Extract the [X, Y] coordinate from the center of the cell holding the provided text.  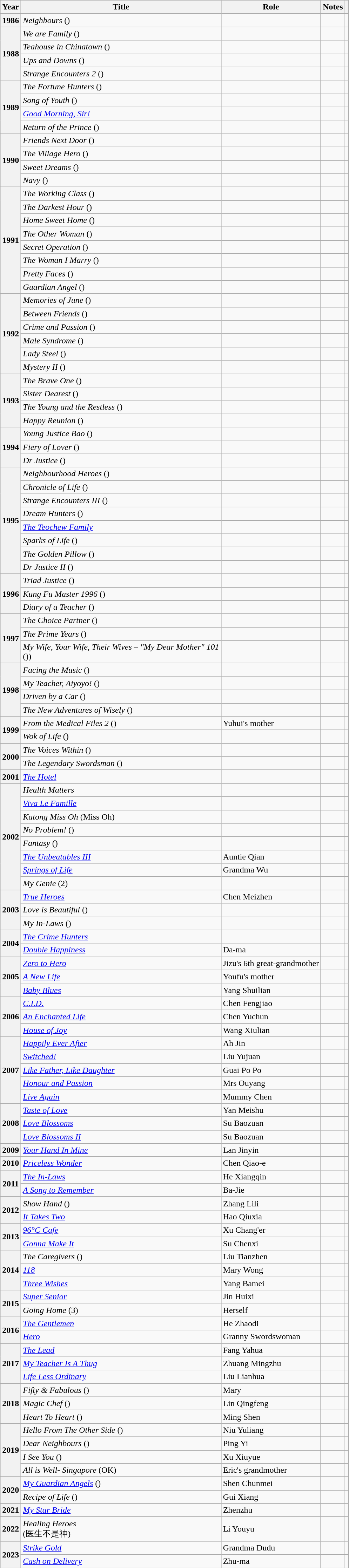
Guardian Angel () [121, 287]
Switched! [121, 1057]
Guai Po Po [271, 1070]
1992 [11, 334]
Double Happiness [121, 950]
Yang Bamei [271, 1283]
Kung Fu Master 1996 () [121, 594]
Friends Next Door () [121, 140]
Zhang Lili [271, 1203]
Love is Beautiful () [121, 910]
Ah Jin [271, 1043]
The Crime Hunters [121, 937]
Happily Ever After [121, 1043]
Show Hand () [121, 1203]
Xu Chang'er [271, 1230]
Auntie Qian [271, 857]
Strange Encounters III () [121, 500]
Niu Yuliang [271, 1430]
It Takes Two [121, 1217]
Navy () [121, 180]
Healing Heroes (医生不是神) [121, 1529]
Cash on Delivery [121, 1561]
1986 [11, 20]
Dear Neighbours () [121, 1443]
Facing the Music () [121, 670]
1999 [11, 730]
Chen Yuchun [271, 1016]
Gui Xiang [271, 1497]
2012 [11, 1210]
Secret Operation () [121, 247]
Notes [333, 7]
Song of Youth () [121, 100]
Ming Shen [271, 1417]
Crime and Passion () [121, 327]
Eric's grandmother [271, 1470]
Mummy Chen [271, 1097]
2016 [11, 1330]
2013 [11, 1237]
The Caregivers () [121, 1257]
Neighbours () [121, 20]
1988 [11, 54]
Dream Hunters () [121, 514]
My Teacher Is A Thug [121, 1363]
The Brave One () [121, 380]
The Choice Partner () [121, 621]
Gonna Make It [121, 1244]
All is Well- Singapore (OK) [121, 1470]
Shen Chunmei [271, 1484]
Liu Yujuan [271, 1057]
2004 [11, 943]
Jin Huixi [271, 1297]
A Song to Remember [121, 1190]
I See You () [121, 1457]
Strike Gold [121, 1548]
My Wife, Your Wife, Their Wives – "My Dear Mother" 101()) [121, 652]
Zero to Hero [121, 963]
2001 [11, 776]
Diary of a Teacher () [121, 607]
Chen Fengjiao [271, 1003]
Liu Tianzhen [271, 1257]
Grandma Wu [271, 870]
The Lead [121, 1350]
He Xiangqin [271, 1177]
The Teochew Family [121, 527]
Ping Yi [271, 1443]
An Enchanted Life [121, 1016]
1993 [11, 400]
Yang Shuilian [271, 990]
1995 [11, 520]
Mystery II () [121, 367]
2018 [11, 1403]
118 [121, 1270]
Hero [121, 1337]
Year [11, 7]
Fiery of Lover () [121, 447]
The Fortune Hunters () [121, 87]
The New Adventures of Wisely () [121, 710]
Viva Le Famille [121, 803]
Super Senior [121, 1297]
The Golden Pillow () [121, 554]
Zhu-ma [271, 1561]
Fifty & Fabulous () [121, 1390]
Sister Dearest () [121, 394]
Mary Wong [271, 1270]
Honour and Passion [121, 1083]
Baby Blues [121, 990]
96°C Cafe [121, 1230]
Recipe of Life () [121, 1497]
Your Hand In Mine [121, 1150]
2017 [11, 1363]
Zhenzhu [271, 1510]
2019 [11, 1450]
Chen Qiao-e [271, 1163]
Sweet Dreams () [121, 167]
Ups and Downs () [121, 60]
The Young and the Restless () [121, 407]
2009 [11, 1150]
Sparks of Life () [121, 540]
Teahouse in Chinatown () [121, 47]
1990 [11, 160]
2000 [11, 756]
Home Sweet Home () [121, 220]
My Guardian Angels () [121, 1484]
The Woman I Marry () [121, 260]
Three Wishes [121, 1283]
2003 [11, 910]
Chronicle of Life () [121, 487]
Lin Qingfeng [271, 1403]
Return of the Prince () [121, 127]
The Darkest Hour () [121, 207]
Young Justice Bao () [121, 434]
1996 [11, 594]
Driven by a Car () [121, 697]
1989 [11, 107]
Health Matters [121, 790]
My Teacher, Aiyoyo! () [121, 683]
No Problem! () [121, 830]
2011 [11, 1183]
The Prime Years () [121, 634]
2014 [11, 1270]
Herself [271, 1310]
Li Youyu [271, 1529]
2023 [11, 1554]
Heart To Heart () [121, 1417]
Title [121, 7]
2002 [11, 836]
2005 [11, 977]
2020 [11, 1490]
Hao Qiuxia [271, 1217]
1994 [11, 447]
Triad Justice () [121, 580]
Taste of Love [121, 1110]
Male Syndrome () [121, 340]
Mary [271, 1390]
He Zhaodi [271, 1323]
Fang Yahua [271, 1350]
Katong Miss Oh (Miss Oh) [121, 817]
Life Less Ordinary [121, 1377]
The Other Woman () [121, 234]
Yan Meishu [271, 1110]
The Hotel [121, 776]
Dr Justice () [121, 460]
Fantasy () [121, 843]
Strange Encounters 2 () [121, 74]
Liu Lianhua [271, 1377]
Love Blossoms [121, 1123]
Jizu's 6th great-grandmother [271, 963]
Wang Xiulian [271, 1030]
The Gentlemen [121, 1323]
Good Morning, Sir! [121, 114]
Chen Meizhen [271, 897]
Grandma Dudu [271, 1548]
Dr Justice II () [121, 567]
Pretty Faces () [121, 274]
2015 [11, 1303]
Zhuang Mingzhu [271, 1363]
The Legendary Swordsman () [121, 763]
Xu Xiuyue [271, 1457]
1991 [11, 240]
The Working Class () [121, 194]
Mrs Ouyang [271, 1083]
My In-Laws () [121, 923]
1997 [11, 638]
The Unbeatables III [121, 857]
Live Again [121, 1097]
True Heroes [121, 897]
Yuhui's mother [271, 723]
Love Blossoms II [121, 1137]
Neighbourhood Heroes () [121, 474]
The Voices Within () [121, 750]
2006 [11, 1016]
Lady Steel () [121, 354]
C.I.D. [121, 1003]
2008 [11, 1123]
2022 [11, 1529]
Priceless Wonder [121, 1163]
2007 [11, 1070]
The In-Laws [121, 1177]
My Genie (2) [121, 883]
Youfu's mother [271, 977]
1998 [11, 690]
From the Medical Files 2 () [121, 723]
Lan Jinyin [271, 1150]
Granny Swordswoman [271, 1337]
2010 [11, 1163]
Hello From The Other Side () [121, 1430]
House of Joy [121, 1030]
2021 [11, 1510]
Su Chenxi [271, 1244]
My Star Bride [121, 1510]
A New Life [121, 977]
Role [271, 7]
Like Father, Like Daughter [121, 1070]
Wok of Life () [121, 737]
Ba-Jie [271, 1190]
Magic Chef () [121, 1403]
Memories of June () [121, 300]
Between Friends () [121, 314]
Springs of Life [121, 870]
Going Home (3) [121, 1310]
The Village Hero () [121, 153]
Da-ma [271, 950]
Happy Reunion () [121, 420]
We are Family () [121, 34]
